Locate the cell with the specified text and output its (X, Y) center coordinate. 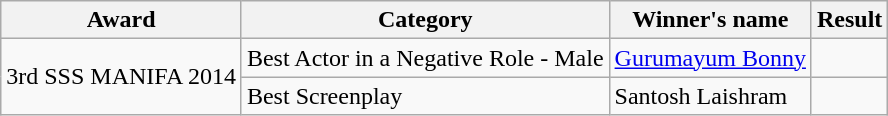
Result (849, 20)
Award (122, 20)
Best Screenplay (425, 96)
Gurumayum Bonny (710, 58)
Winner's name (710, 20)
3rd SSS MANIFA 2014 (122, 77)
Santosh Laishram (710, 96)
Best Actor in a Negative Role - Male (425, 58)
Category (425, 20)
